Search for the cell housing the specified text and yield its (x, y) center coordinate. 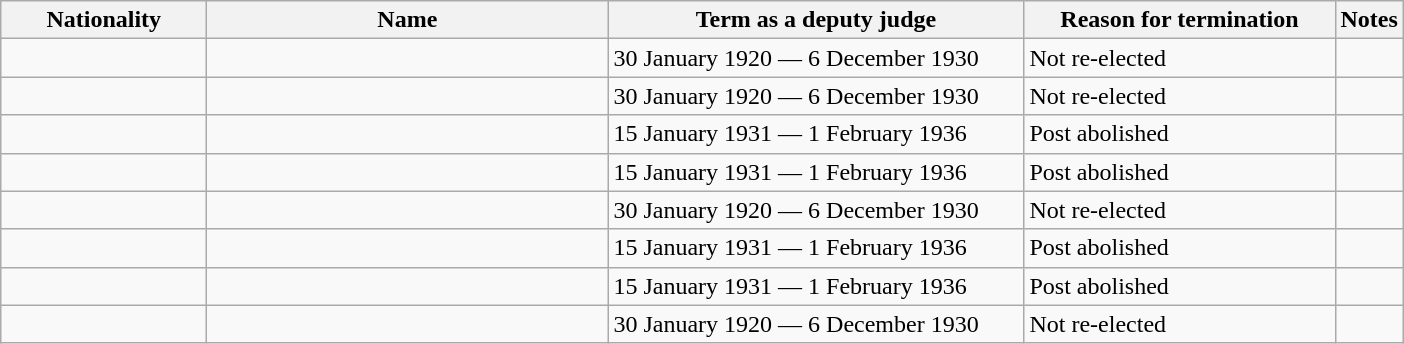
Reason for termination (1180, 20)
Notes (1369, 20)
Term as a deputy judge (816, 20)
Name (408, 20)
Nationality (104, 20)
